Identify which cell holds the provided text, then report its [X, Y] central coordinate. 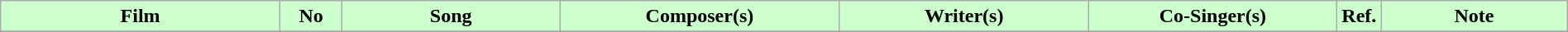
Ref. [1360, 16]
Co-Singer(s) [1212, 16]
Composer(s) [700, 16]
No [311, 16]
Writer(s) [964, 16]
Film [141, 16]
Note [1474, 16]
Song [452, 16]
